Pinpoint the cell where the given text exists, returning its [x, y] midpoint coordinate. 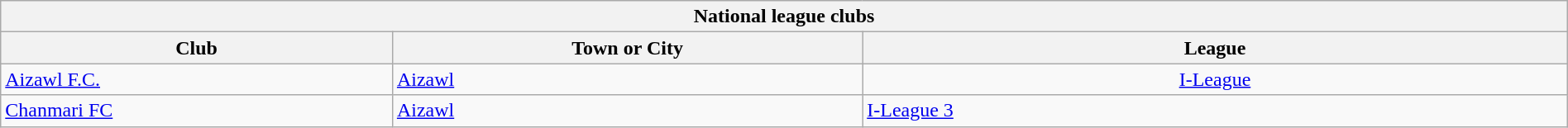
Town or City [627, 48]
I-League 3 [1216, 111]
I-League [1216, 79]
Chanmari FC [197, 111]
Aizawl F.C. [197, 79]
League [1216, 48]
National league clubs [784, 17]
Club [197, 48]
